Search for the cell housing the specified text and yield its [X, Y] center coordinate. 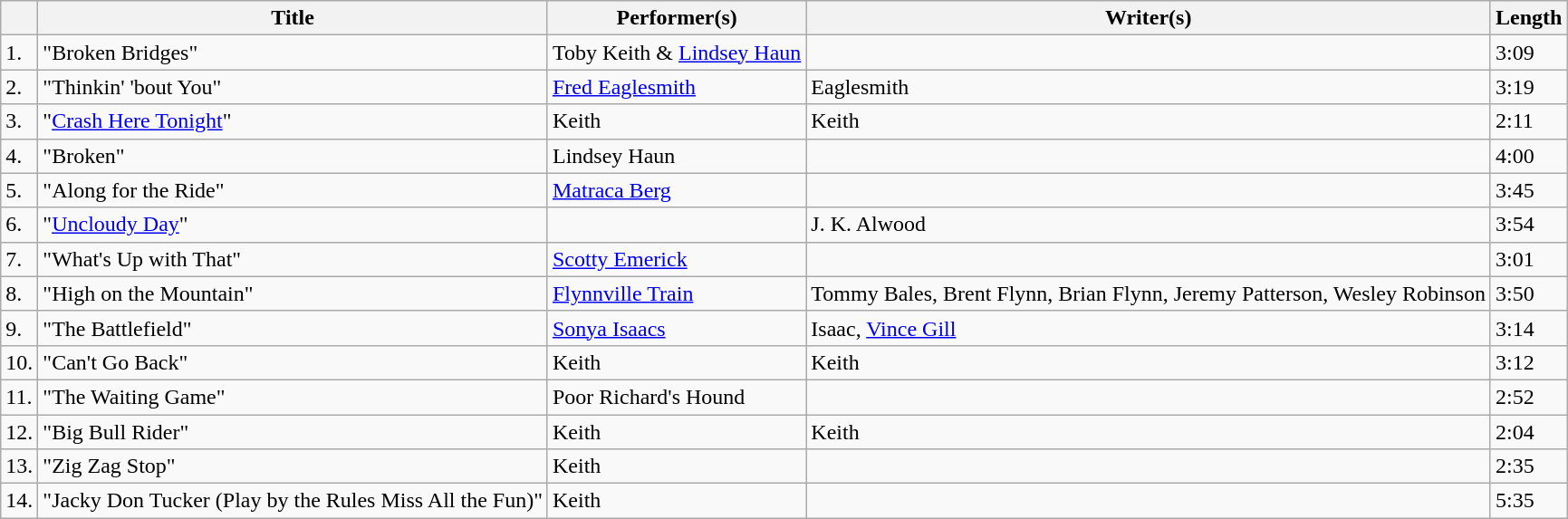
Eaglesmith [1149, 87]
10. [20, 362]
"Big Bull Rider" [293, 432]
Scotty Emerick [676, 259]
3:19 [1528, 87]
"Can't Go Back" [293, 362]
Tommy Bales, Brent Flynn, Brian Flynn, Jeremy Patterson, Wesley Robinson [1149, 293]
3:50 [1528, 293]
7. [20, 259]
6. [20, 225]
3:54 [1528, 225]
"Along for the Ride" [293, 190]
4. [20, 156]
3:12 [1528, 362]
11. [20, 397]
2. [20, 87]
"High on the Mountain" [293, 293]
"Crash Here Tonight" [293, 121]
Fred Eaglesmith [676, 87]
3. [20, 121]
14. [20, 501]
13. [20, 466]
Writer(s) [1149, 18]
"Uncloudy Day" [293, 225]
5. [20, 190]
Isaac, Vince Gill [1149, 328]
Performer(s) [676, 18]
2:52 [1528, 397]
Sonya Isaacs [676, 328]
Matraca Berg [676, 190]
J. K. Alwood [1149, 225]
"Broken Bridges" [293, 53]
"What's Up with That" [293, 259]
Flynnville Train [676, 293]
2:04 [1528, 432]
Poor Richard's Hound [676, 397]
"The Waiting Game" [293, 397]
Lindsey Haun [676, 156]
3:45 [1528, 190]
3:14 [1528, 328]
2:35 [1528, 466]
4:00 [1528, 156]
1. [20, 53]
2:11 [1528, 121]
Title [293, 18]
9. [20, 328]
"Jacky Don Tucker (Play by the Rules Miss All the Fun)" [293, 501]
5:35 [1528, 501]
8. [20, 293]
Toby Keith & Lindsey Haun [676, 53]
Length [1528, 18]
12. [20, 432]
"Zig Zag Stop" [293, 466]
3:09 [1528, 53]
3:01 [1528, 259]
"Broken" [293, 156]
"The Battlefield" [293, 328]
"Thinkin' 'bout You" [293, 87]
